Search for the cell housing the specified text and yield its [x, y] center coordinate. 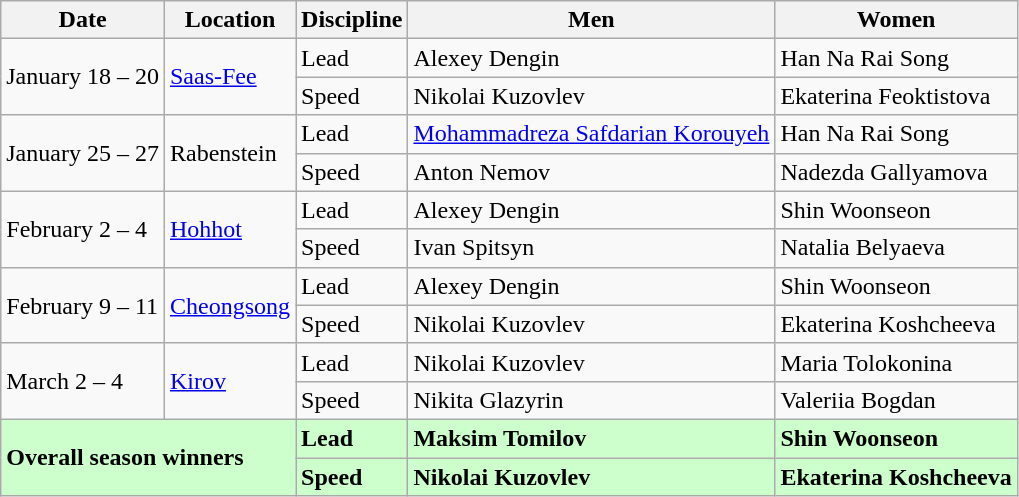
Kirov [230, 381]
Cheongsong [230, 305]
Natalia Belyaeva [896, 248]
Overall season winners [148, 457]
Ivan Spitsyn [592, 248]
February 2 – 4 [83, 229]
Nadezda Gallyamova [896, 172]
Mohammadreza Safdarian Korouyeh [592, 134]
Men [592, 20]
March 2 – 4 [83, 381]
Rabenstein [230, 153]
Valeriia Bogdan [896, 400]
Maria Tolokonina [896, 362]
Location [230, 20]
Discipline [352, 20]
Date [83, 20]
Anton Nemov [592, 172]
Women [896, 20]
Saas-Fee [230, 77]
January 25 – 27 [83, 153]
Nikita Glazyrin [592, 400]
Maksim Tomilov [592, 438]
Ekaterina Feoktistova [896, 96]
Hohhot [230, 229]
January 18 – 20 [83, 77]
February 9 – 11 [83, 305]
